Locate the cell with the specified text and output its [x, y] center coordinate. 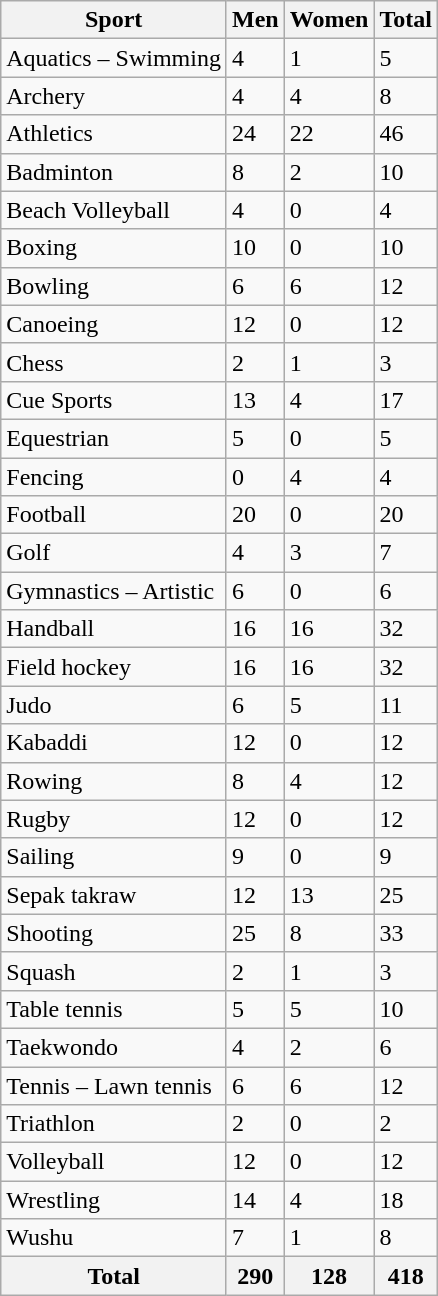
Rugby [114, 819]
11 [406, 705]
Men [255, 20]
22 [329, 134]
Wushu [114, 1238]
Wrestling [114, 1200]
Fencing [114, 477]
Handball [114, 629]
290 [255, 1276]
Triathlon [114, 1124]
17 [406, 400]
Women [329, 20]
Rowing [114, 781]
Sailing [114, 857]
Bowling [114, 286]
128 [329, 1276]
Golf [114, 553]
Equestrian [114, 438]
46 [406, 134]
Volleyball [114, 1162]
Shooting [114, 933]
Taekwondo [114, 1047]
18 [406, 1200]
Athletics [114, 134]
Cue Sports [114, 400]
Tennis – Lawn tennis [114, 1085]
Beach Volleyball [114, 210]
Boxing [114, 248]
Football [114, 515]
33 [406, 933]
Table tennis [114, 1009]
Aquatics – Swimming [114, 58]
Canoeing [114, 324]
Judo [114, 705]
Field hockey [114, 667]
Sport [114, 20]
Badminton [114, 172]
Kabaddi [114, 743]
24 [255, 134]
Sepak takraw [114, 895]
Archery [114, 96]
Squash [114, 971]
14 [255, 1200]
Gymnastics – Artistic [114, 591]
418 [406, 1276]
Chess [114, 362]
